Locate the cell with the specified text and output its [X, Y] center coordinate. 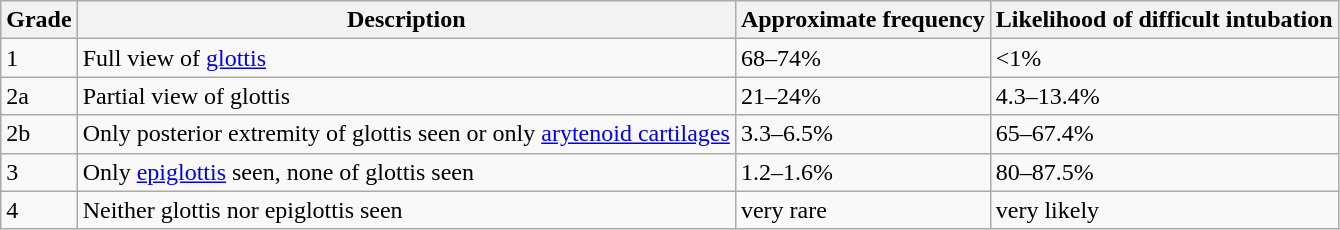
3.3–6.5% [862, 134]
4.3–13.4% [1164, 96]
1.2–1.6% [862, 172]
80–87.5% [1164, 172]
very likely [1164, 210]
Grade [39, 20]
68–74% [862, 58]
1 [39, 58]
Full view of glottis [406, 58]
<1% [1164, 58]
4 [39, 210]
65–67.4% [1164, 134]
21–24% [862, 96]
Approximate frequency [862, 20]
Neither glottis nor epiglottis seen [406, 210]
Only posterior extremity of glottis seen or only arytenoid cartilages [406, 134]
very rare [862, 210]
Partial view of glottis [406, 96]
2b [39, 134]
3 [39, 172]
Likelihood of difficult intubation [1164, 20]
Description [406, 20]
2a [39, 96]
Only epiglottis seen, none of glottis seen [406, 172]
